Find where the given text appears and provide that cell's center as [x, y] coordinate. 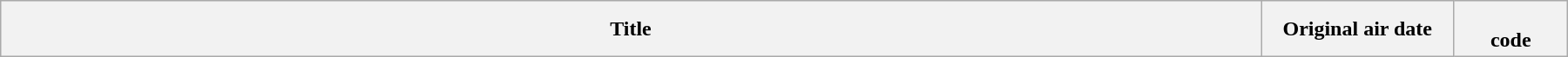
Title [631, 29]
Original air date [1357, 29]
code [1511, 29]
